Return the (x, y) coordinate for the center point of the cell that contains the specified text.  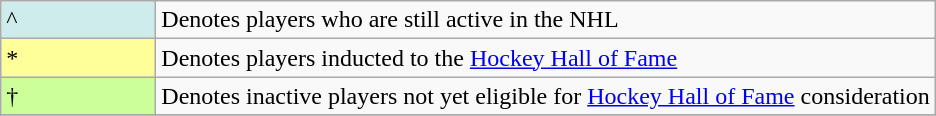
* (78, 58)
Denotes inactive players not yet eligible for Hockey Hall of Fame consideration (546, 96)
^ (78, 20)
Denotes players inducted to the Hockey Hall of Fame (546, 58)
Denotes players who are still active in the NHL (546, 20)
† (78, 96)
